Capture the cell that displays the provided text and extract its (X, Y) central coordinate. 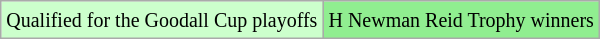
Qualified for the Goodall Cup playoffs (162, 20)
H Newman Reid Trophy winners (462, 20)
